Locate the cell with the specified text and output its (X, Y) center coordinate. 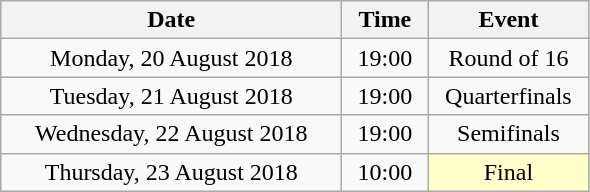
Final (508, 172)
Round of 16 (508, 58)
Quarterfinals (508, 96)
Wednesday, 22 August 2018 (172, 134)
Event (508, 20)
Date (172, 20)
Thursday, 23 August 2018 (172, 172)
Time (385, 20)
Semifinals (508, 134)
Monday, 20 August 2018 (172, 58)
Tuesday, 21 August 2018 (172, 96)
10:00 (385, 172)
